Locate the cell with the specified text and output its [X, Y] center coordinate. 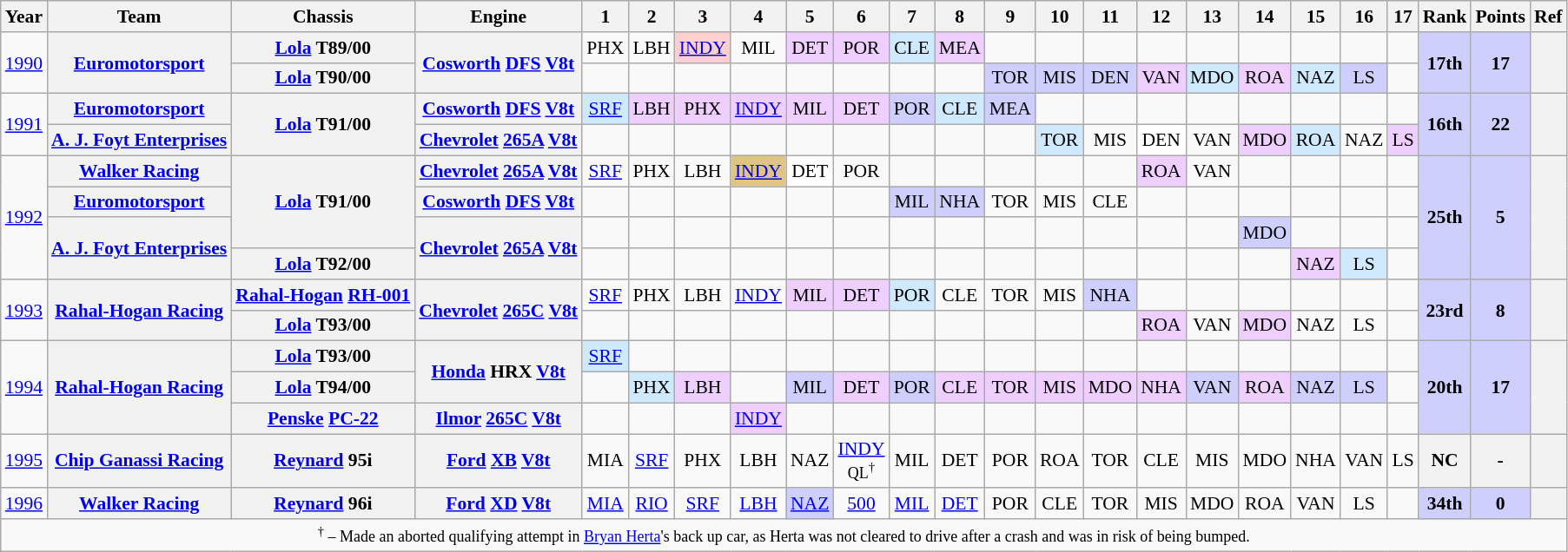
Ford XB V8t [499, 462]
Honda HRX V8t [499, 371]
15 [1315, 16]
34th [1446, 504]
Chip Ganassi Racing [139, 462]
7 [912, 16]
11 [1110, 16]
25th [1446, 217]
Lola T89/00 [323, 48]
Rank [1446, 16]
1990 [24, 62]
Rahal-Hogan RH-001 [323, 295]
INDYQL† [861, 462]
10 [1060, 16]
1996 [24, 504]
1993 [24, 311]
Reynard 96i [323, 504]
16th [1446, 125]
Chassis [323, 16]
Year [24, 16]
4 [758, 16]
500 [861, 504]
17th [1446, 62]
Ilmor 265C V8t [499, 418]
Lola T94/00 [323, 388]
23rd [1446, 311]
Lola T90/00 [323, 78]
22 [1500, 125]
Reynard 95i [323, 462]
1991 [24, 125]
12 [1161, 16]
1992 [24, 217]
Penske PC-22 [323, 418]
9 [1010, 16]
0 [1500, 504]
Engine [499, 16]
13 [1213, 16]
Team [139, 16]
14 [1265, 16]
1994 [24, 387]
† – Made an aborted qualifying attempt in Bryan Herta's back up car, as Herta was not cleared to drive after a crash and was in risk of being bumped. [784, 535]
6 [861, 16]
RIO [652, 504]
20th [1446, 387]
Ford XD V8t [499, 504]
1 [605, 16]
Chevrolet 265C V8t [499, 311]
Points [1500, 16]
Ref [1548, 16]
Lola T92/00 [323, 264]
16 [1364, 16]
3 [703, 16]
1995 [24, 462]
NC [1446, 462]
2 [652, 16]
- [1500, 462]
